Find where the given text appears and provide that cell's center as (x, y) coordinate. 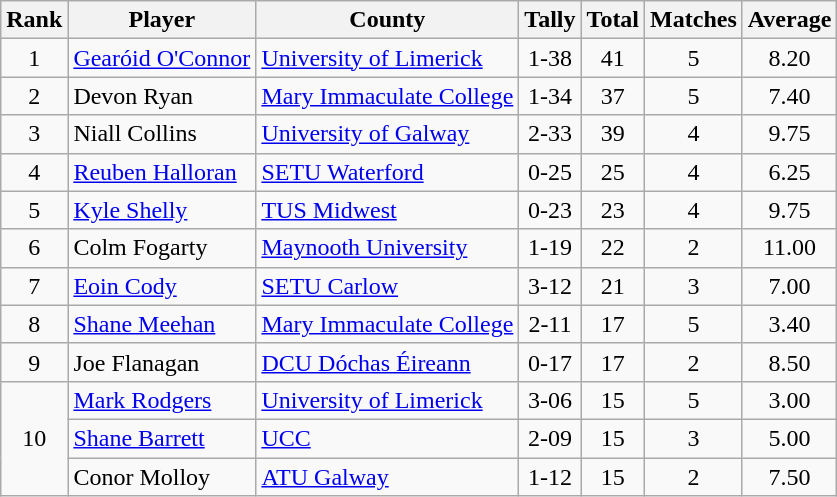
3-12 (550, 286)
2-09 (550, 438)
Gearóid O'Connor (162, 58)
Total (613, 20)
Shane Meehan (162, 324)
1-38 (550, 58)
Kyle Shelly (162, 210)
3.40 (790, 324)
1-12 (550, 477)
0-23 (550, 210)
37 (613, 96)
UCC (388, 438)
DCU Dóchas Éireann (388, 362)
6 (34, 248)
Conor Molloy (162, 477)
21 (613, 286)
23 (613, 210)
Average (790, 20)
Devon Ryan (162, 96)
11.00 (790, 248)
8 (34, 324)
Matches (694, 20)
0-17 (550, 362)
Joe Flanagan (162, 362)
7.50 (790, 477)
Reuben Halloran (162, 172)
2-11 (550, 324)
Shane Barrett (162, 438)
10 (34, 438)
Rank (34, 20)
Colm Fogarty (162, 248)
8.20 (790, 58)
6.25 (790, 172)
7.00 (790, 286)
ATU Galway (388, 477)
25 (613, 172)
County (388, 20)
Tally (550, 20)
22 (613, 248)
3-06 (550, 400)
TUS Midwest (388, 210)
0-25 (550, 172)
SETU Carlow (388, 286)
Mark Rodgers (162, 400)
Maynooth University (388, 248)
1-19 (550, 248)
2-33 (550, 134)
41 (613, 58)
8.50 (790, 362)
Niall Collins (162, 134)
University of Galway (388, 134)
7.40 (790, 96)
1 (34, 58)
Eoin Cody (162, 286)
7 (34, 286)
1-34 (550, 96)
39 (613, 134)
3.00 (790, 400)
9 (34, 362)
5.00 (790, 438)
Player (162, 20)
SETU Waterford (388, 172)
